Search for the cell housing the specified text and yield its [x, y] center coordinate. 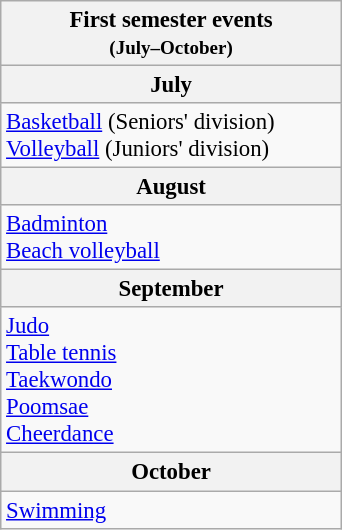
October [172, 472]
Basketball (Seniors' division) Volleyball (Juniors' division) [172, 136]
August [172, 187]
First semester events(July–October) [172, 34]
Judo Table tennis Taekwondo Poomsae Cheerdance [172, 381]
July [172, 85]
Badminton Beach volleyball [172, 238]
Swimming [172, 510]
September [172, 289]
